Pinpoint the cell where the given text exists, returning its (x, y) midpoint coordinate. 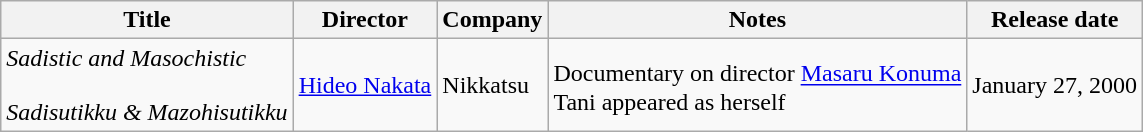
Director (365, 20)
Documentary on director Masaru KonumaTani appeared as herself (758, 85)
Title (147, 20)
Nikkatsu (492, 85)
Hideo Nakata (365, 85)
January 27, 2000 (1055, 85)
Sadistic and MasochisticSadisutikku & Mazohisutikku (147, 85)
Release date (1055, 20)
Notes (758, 20)
Company (492, 20)
